Identify which cell holds the provided text, then report its (x, y) central coordinate. 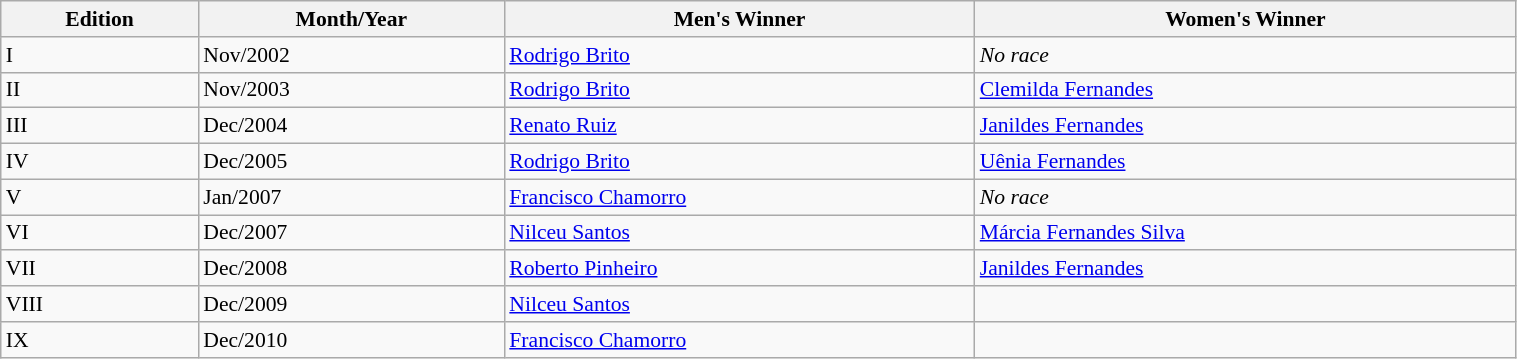
Dec/2007 (351, 233)
IX (100, 340)
Month/Year (351, 19)
Men's Winner (739, 19)
Nov/2002 (351, 55)
Dec/2010 (351, 340)
Dec/2009 (351, 304)
I (100, 55)
VI (100, 233)
Clemilda Fernandes (1246, 90)
Women's Winner (1246, 19)
Renato Ruiz (739, 126)
IV (100, 162)
Márcia Fernandes Silva (1246, 233)
Nov/2003 (351, 90)
Jan/2007 (351, 197)
Edition (100, 19)
Uênia Fernandes (1246, 162)
Dec/2008 (351, 269)
VII (100, 269)
Roberto Pinheiro (739, 269)
V (100, 197)
Dec/2005 (351, 162)
VIII (100, 304)
III (100, 126)
II (100, 90)
Dec/2004 (351, 126)
